Output the (x, y) coordinate of the center of the cell containing the given text.  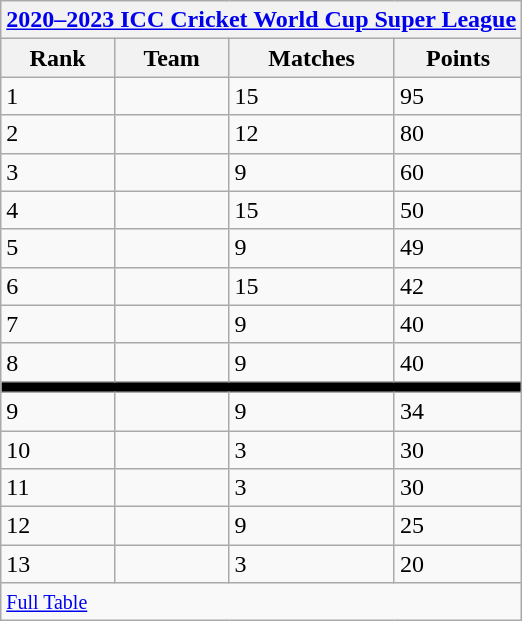
10 (58, 449)
13 (58, 564)
34 (458, 411)
2 (58, 134)
Team (171, 58)
80 (458, 134)
49 (458, 248)
2020–2023 ICC Cricket World Cup Super League (262, 20)
11 (58, 488)
6 (58, 286)
Rank (58, 58)
95 (458, 96)
1 (58, 96)
42 (458, 286)
4 (58, 210)
Matches (312, 58)
5 (58, 248)
Full Table (262, 602)
60 (458, 172)
Points (458, 58)
50 (458, 210)
8 (58, 362)
20 (458, 564)
25 (458, 526)
7 (58, 324)
